Return (X, Y) of the center of cell containing provided text 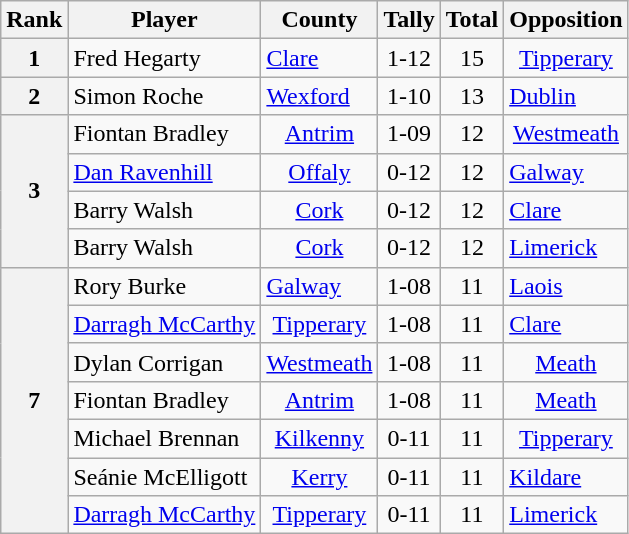
County (320, 20)
Simon Roche (164, 96)
Opposition (566, 20)
Rory Burke (164, 286)
1 (34, 58)
Kildare (566, 477)
Tally (409, 20)
Kilkenny (320, 438)
2 (34, 96)
Seánie McElligott (164, 477)
Kerry (320, 477)
15 (472, 58)
13 (472, 96)
Dylan Corrigan (164, 362)
1-09 (409, 134)
Fred Hegarty (164, 58)
Rank (34, 20)
Total (472, 20)
Offaly (320, 172)
Player (164, 20)
Laois (566, 286)
1-10 (409, 96)
Michael Brennan (164, 438)
3 (34, 191)
Wexford (320, 96)
Dan Ravenhill (164, 172)
7 (34, 400)
1-12 (409, 58)
Dublin (566, 96)
